For the text-containing cell, return its midpoint in [x, y] coordinate format. 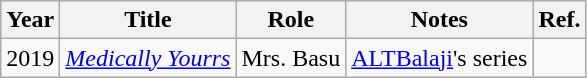
Year [30, 20]
Ref. [560, 20]
Medically Yourrs [148, 58]
Role [291, 20]
Title [148, 20]
2019 [30, 58]
ALTBalaji's series [440, 58]
Notes [440, 20]
Mrs. Basu [291, 58]
